Pinpoint the cell where the given text exists, returning its [X, Y] midpoint coordinate. 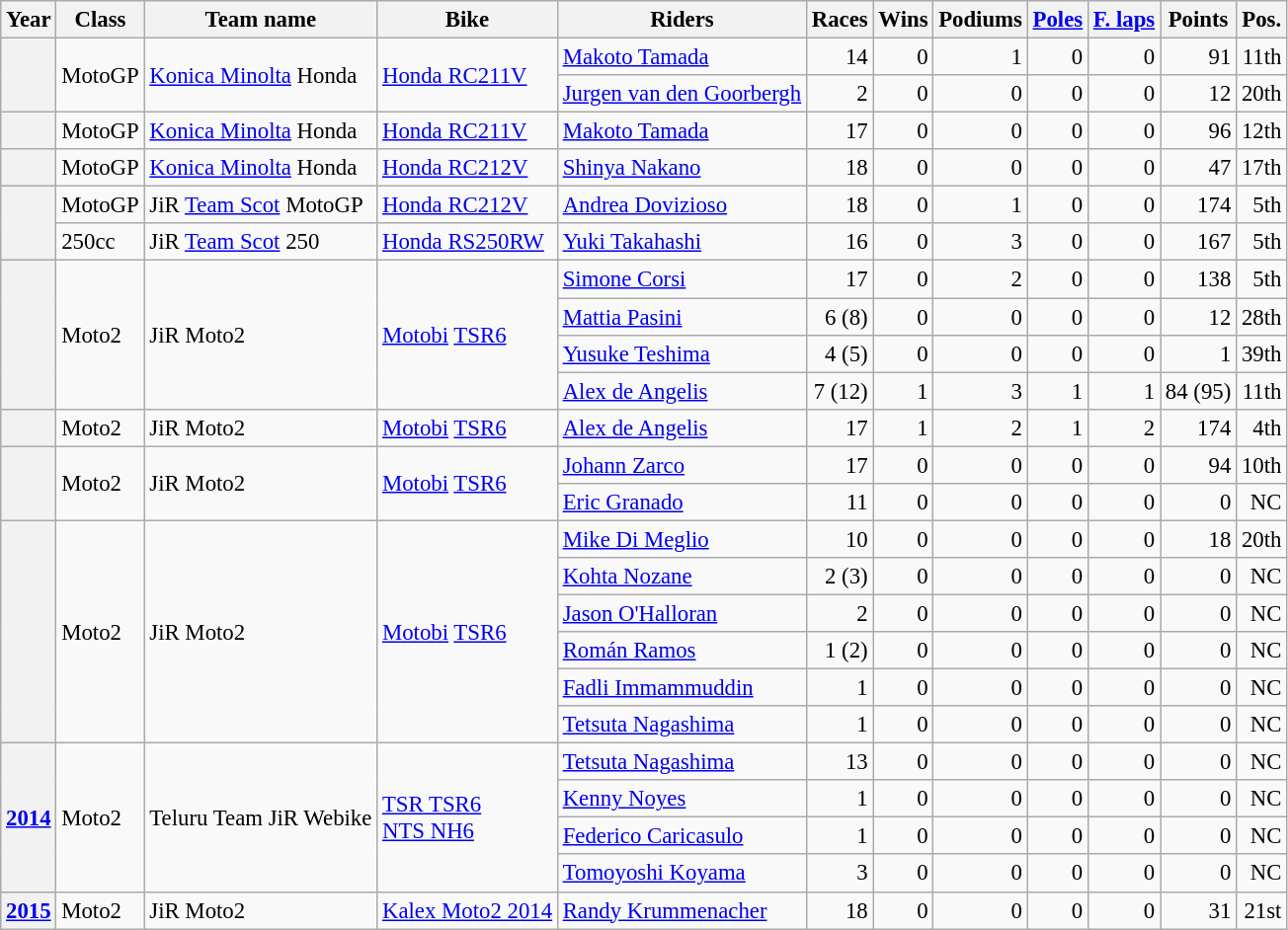
Riders [682, 20]
Jason O'Halloran [682, 613]
6 (8) [840, 317]
Year [29, 20]
10th [1262, 465]
Kohta Nozane [682, 577]
167 [1199, 242]
250cc [101, 242]
Pos. [1262, 20]
Poles [1057, 20]
Randy Krummenacher [682, 910]
Podiums [980, 20]
Kalex Moto2 2014 [468, 910]
JiR Team Scot MotoGP [261, 205]
Mike Di Meglio [682, 539]
31 [1199, 910]
91 [1199, 57]
17th [1262, 168]
Tomoyoshi Koyama [682, 874]
Simone Corsi [682, 279]
28th [1262, 317]
7 (12) [840, 391]
47 [1199, 168]
Bike [468, 20]
Jurgen van den Goorbergh [682, 94]
Mattia Pasini [682, 317]
Eric Granado [682, 503]
Andrea Dovizioso [682, 205]
Yuki Takahashi [682, 242]
Johann Zarco [682, 465]
2 (3) [840, 577]
39th [1262, 353]
1 (2) [840, 651]
Team name [261, 20]
Class [101, 20]
10 [840, 539]
Yusuke Teshima [682, 353]
12th [1262, 131]
11 [840, 503]
138 [1199, 279]
2014 [29, 817]
Wins [903, 20]
84 (95) [1199, 391]
JiR Team Scot 250 [261, 242]
94 [1199, 465]
Kenny Noyes [682, 799]
Honda RS250RW [468, 242]
Races [840, 20]
Fadli Immammuddin [682, 688]
2015 [29, 910]
14 [840, 57]
4 (5) [840, 353]
Shinya Nakano [682, 168]
16 [840, 242]
F. laps [1124, 20]
Federico Caricasulo [682, 836]
96 [1199, 131]
TSR TSR6NTS NH6 [468, 817]
13 [840, 762]
Points [1199, 20]
4th [1262, 427]
Teluru Team JiR Webike [261, 817]
21st [1262, 910]
Román Ramos [682, 651]
